Extract the (X, Y) coordinate from the center of the cell holding the provided text.  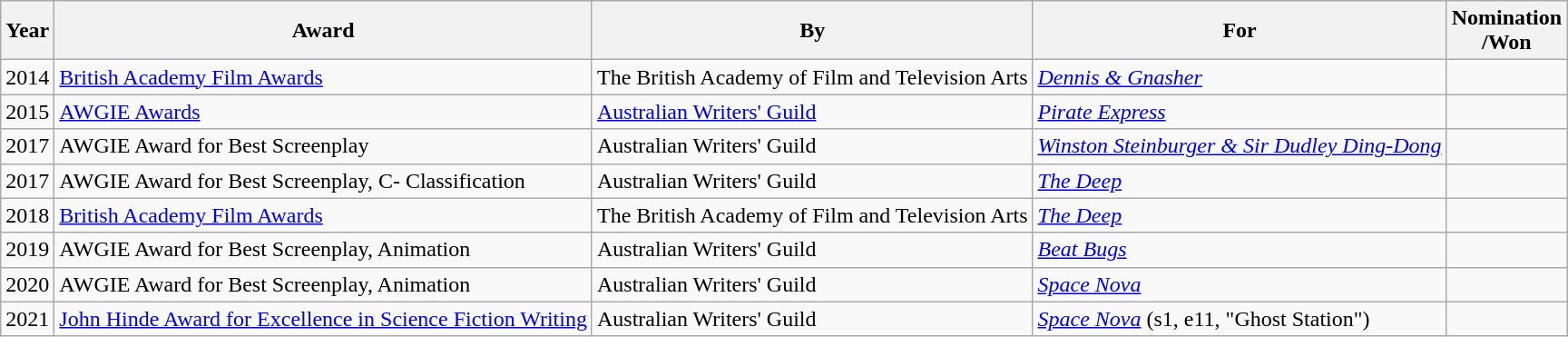
2015 (27, 112)
2020 (27, 284)
Nomination/Won (1506, 31)
AWGIE Award for Best Screenplay (323, 146)
Winston Steinburger & Sir Dudley Ding-Dong (1240, 146)
Space Nova (1240, 284)
AWGIE Award for Best Screenplay, C- Classification (323, 181)
2021 (27, 319)
John Hinde Award for Excellence in Science Fiction Writing (323, 319)
Dennis & Gnasher (1240, 77)
2019 (27, 250)
Beat Bugs (1240, 250)
By (812, 31)
2018 (27, 215)
For (1240, 31)
AWGIE Awards (323, 112)
2014 (27, 77)
Award (323, 31)
Space Nova (s1, e11, "Ghost Station") (1240, 319)
Year (27, 31)
Pirate Express (1240, 112)
